Find where the given text appears and provide that cell's center as (X, Y) coordinate. 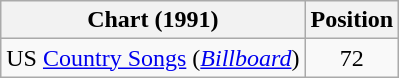
72 (352, 58)
Chart (1991) (153, 20)
US Country Songs (Billboard) (153, 58)
Position (352, 20)
